Extract the (x, y) coordinate from the center of the cell holding the provided text.  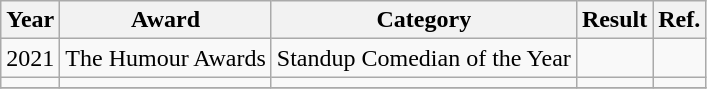
Category (424, 20)
Ref. (680, 20)
2021 (30, 58)
Standup Comedian of the Year (424, 58)
Year (30, 20)
The Humour Awards (166, 58)
Result (614, 20)
Award (166, 20)
